Identify which cell holds the provided text, then report its [x, y] central coordinate. 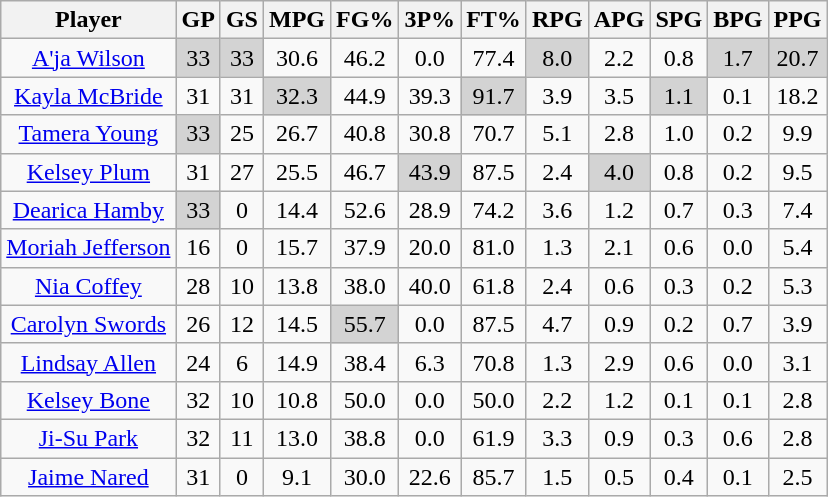
1.7 [738, 58]
28.9 [430, 210]
9.1 [296, 477]
55.7 [365, 324]
Kayla McBride [88, 96]
3.3 [557, 438]
30.8 [430, 134]
37.9 [365, 248]
85.7 [494, 477]
24 [198, 362]
46.2 [365, 58]
FT% [494, 20]
30.6 [296, 58]
40.0 [430, 286]
81.0 [494, 248]
20.7 [798, 58]
39.3 [430, 96]
5.3 [798, 286]
Dearica Hamby [88, 210]
16 [198, 248]
Nia Coffey [88, 286]
28 [198, 286]
3.6 [557, 210]
43.9 [430, 172]
12 [242, 324]
GS [242, 20]
Kelsey Plum [88, 172]
38.8 [365, 438]
11 [242, 438]
14.9 [296, 362]
91.7 [494, 96]
9.9 [798, 134]
5.1 [557, 134]
38.0 [365, 286]
0.5 [619, 477]
3P% [430, 20]
25 [242, 134]
7.4 [798, 210]
14.5 [296, 324]
77.4 [494, 58]
9.5 [798, 172]
0.4 [679, 477]
13.8 [296, 286]
SPG [679, 20]
1.5 [557, 477]
30.0 [365, 477]
6.3 [430, 362]
Kelsey Bone [88, 400]
10.8 [296, 400]
3.5 [619, 96]
15.7 [296, 248]
1.1 [679, 96]
Player [88, 20]
GP [198, 20]
70.7 [494, 134]
26 [198, 324]
61.8 [494, 286]
46.7 [365, 172]
2.1 [619, 248]
5.4 [798, 248]
FG% [365, 20]
Carolyn Swords [88, 324]
27 [242, 172]
40.8 [365, 134]
25.5 [296, 172]
26.7 [296, 134]
13.0 [296, 438]
22.6 [430, 477]
3.1 [798, 362]
61.9 [494, 438]
6 [242, 362]
70.8 [494, 362]
44.9 [365, 96]
APG [619, 20]
14.4 [296, 210]
4.0 [619, 172]
BPG [738, 20]
1.0 [679, 134]
52.6 [365, 210]
Tamera Young [88, 134]
Lindsay Allen [88, 362]
Jaime Nared [88, 477]
32.3 [296, 96]
Moriah Jefferson [88, 248]
PPG [798, 20]
A'ja Wilson [88, 58]
8.0 [557, 58]
4.7 [557, 324]
Ji-Su Park [88, 438]
MPG [296, 20]
18.2 [798, 96]
74.2 [494, 210]
2.5 [798, 477]
2.9 [619, 362]
20.0 [430, 248]
RPG [557, 20]
38.4 [365, 362]
